Scan for the cell matching the given text and deliver its (x, y) coordinate at center. 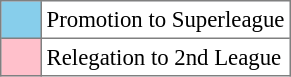
Relegation to 2nd League (165, 57)
Promotion to Superleague (165, 20)
